Search for the cell housing the specified text and yield its [x, y] center coordinate. 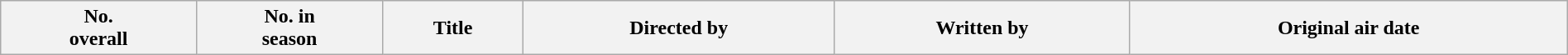
Title [453, 28]
Directed by [678, 28]
Written by [982, 28]
Original air date [1348, 28]
No.overall [99, 28]
No. inseason [289, 28]
